For the text-containing cell, return its midpoint in [x, y] coordinate format. 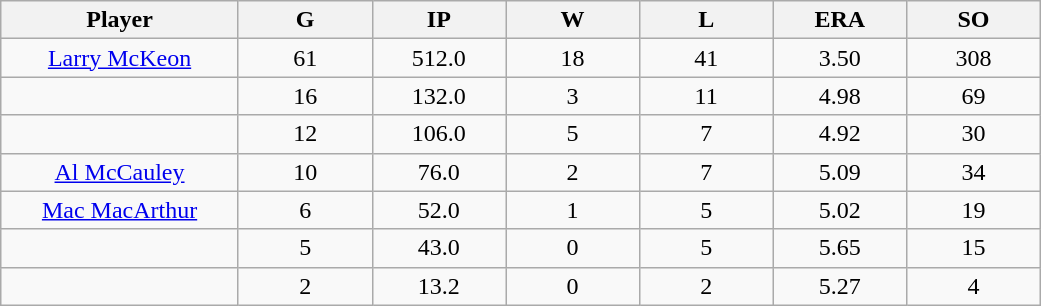
61 [305, 58]
SO [974, 20]
W [573, 20]
52.0 [439, 210]
3 [573, 96]
76.0 [439, 172]
IP [439, 20]
5.65 [840, 248]
Al McCauley [120, 172]
12 [305, 134]
34 [974, 172]
Player [120, 20]
4.92 [840, 134]
5.27 [840, 286]
5.02 [840, 210]
10 [305, 172]
19 [974, 210]
132.0 [439, 96]
5.09 [840, 172]
4 [974, 286]
1 [573, 210]
43.0 [439, 248]
30 [974, 134]
41 [706, 58]
106.0 [439, 134]
L [706, 20]
6 [305, 210]
13.2 [439, 286]
Larry McKeon [120, 58]
308 [974, 58]
69 [974, 96]
18 [573, 58]
3.50 [840, 58]
G [305, 20]
Mac MacArthur [120, 210]
512.0 [439, 58]
11 [706, 96]
ERA [840, 20]
15 [974, 248]
16 [305, 96]
4.98 [840, 96]
